Pinpoint the cell where the given text exists, returning its [X, Y] midpoint coordinate. 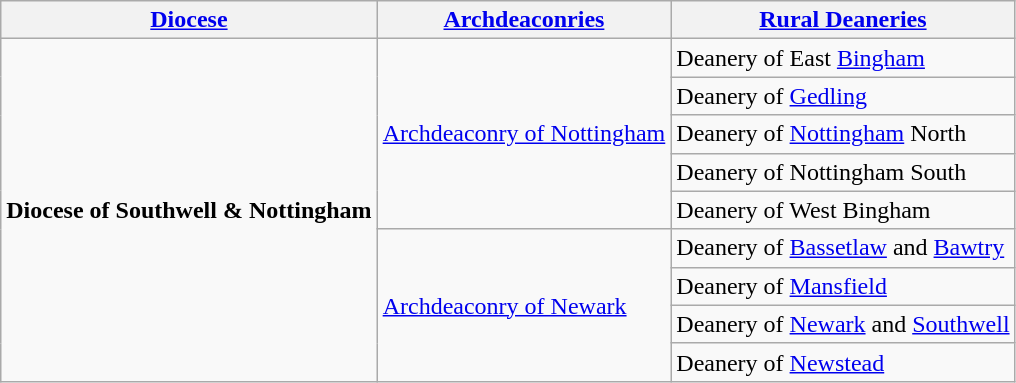
Deanery of Nottingham North [843, 134]
Diocese [189, 20]
Archdeaconry of Nottingham [524, 134]
Rural Deaneries [843, 20]
Deanery of Gedling [843, 96]
Archdeaconry of Newark [524, 305]
Diocese of Southwell & Nottingham [189, 210]
Deanery of Bassetlaw and Bawtry [843, 248]
Deanery of Mansfield [843, 286]
Deanery of Newark and Southwell [843, 324]
Deanery of Newstead [843, 362]
Deanery of Nottingham South [843, 172]
Deanery of East Bingham [843, 58]
Archdeaconries [524, 20]
Deanery of West Bingham [843, 210]
